Extract the [x, y] coordinate from the center of the cell holding the provided text.  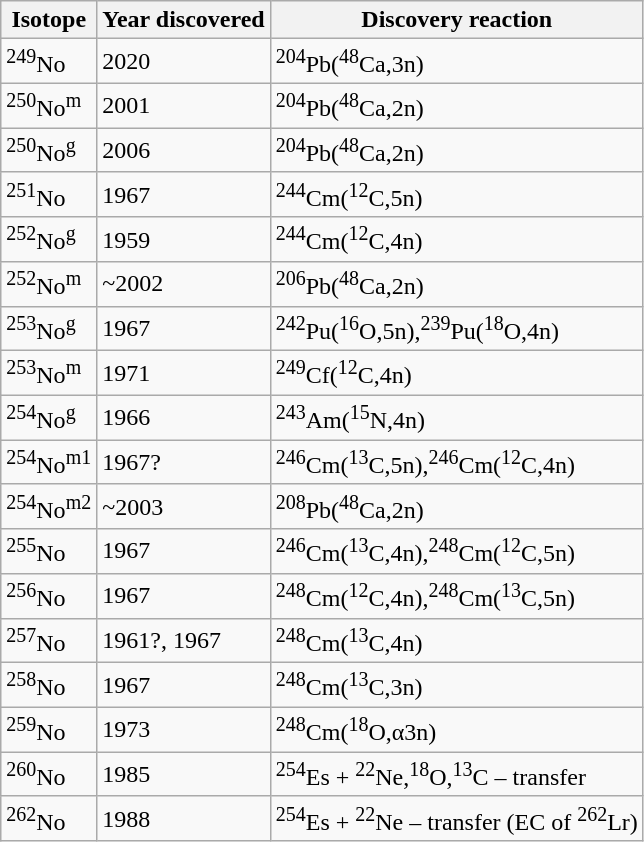
2006 [184, 150]
259No [49, 730]
254Es + 22Ne,18O,13C – transfer [456, 774]
257No [49, 640]
1961?, 1967 [184, 640]
258No [49, 686]
252Nog [49, 240]
248Cm(13C,3n) [456, 686]
252Nom [49, 284]
254Nog [49, 418]
255No [49, 552]
249No [49, 62]
1973 [184, 730]
2020 [184, 62]
Discovery reaction [456, 20]
249Cf(12C,4n) [456, 374]
1971 [184, 374]
260No [49, 774]
1967? [184, 462]
244Cm(12C,4n) [456, 240]
248Cm(18O,α3n) [456, 730]
262No [49, 818]
256No [49, 596]
244Cm(12C,5n) [456, 194]
253Nog [49, 328]
242Pu(16O,5n),239Pu(18O,4n) [456, 328]
254Es + 22Ne – transfer (EC of 262Lr) [456, 818]
246Cm(13C,5n),246Cm(12C,4n) [456, 462]
254Nom1 [49, 462]
254Nom2 [49, 506]
248Cm(13C,4n) [456, 640]
204Pb(48Ca,3n) [456, 62]
253Nom [49, 374]
246Cm(13C,4n),248Cm(12C,5n) [456, 552]
Year discovered [184, 20]
~2003 [184, 506]
250Nog [49, 150]
~2002 [184, 284]
1959 [184, 240]
206Pb(48Ca,2n) [456, 284]
1985 [184, 774]
208Pb(48Ca,2n) [456, 506]
1966 [184, 418]
243Am(15N,4n) [456, 418]
2001 [184, 106]
250Nom [49, 106]
251No [49, 194]
Isotope [49, 20]
248Cm(12C,4n),248Cm(13C,5n) [456, 596]
1988 [184, 818]
